From the cell containing the given text, extract its center point as [X, Y] coordinate. 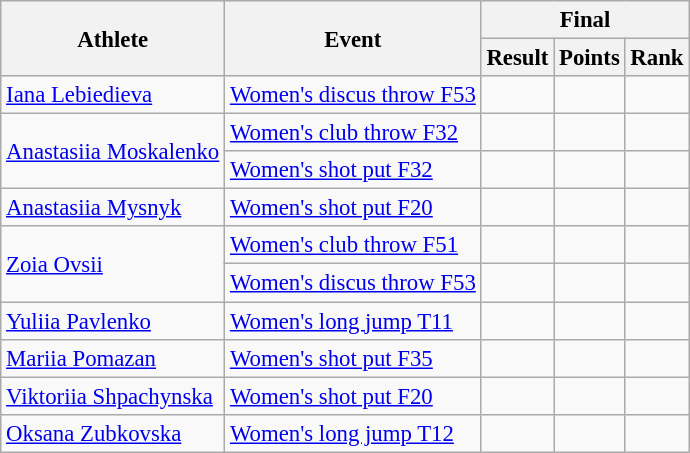
Yuliia Pavlenko [113, 321]
Rank [657, 58]
Women's long jump T12 [353, 433]
Women's club throw F32 [353, 133]
Anastasiia Moskalenko [113, 152]
Event [353, 38]
Iana Lebiedieva [113, 95]
Result [518, 58]
Final [585, 20]
Athlete [113, 38]
Women's shot put F35 [353, 358]
Anastasiia Mysnyk [113, 208]
Oksana Zubkovska [113, 433]
Women's long jump T11 [353, 321]
Viktoriia Shpachynska [113, 396]
Mariia Pomazan [113, 358]
Women's club throw F51 [353, 245]
Women's shot put F32 [353, 170]
Zoia Ovsii [113, 264]
Points [590, 58]
